For the text-containing cell, return its midpoint in [X, Y] coordinate format. 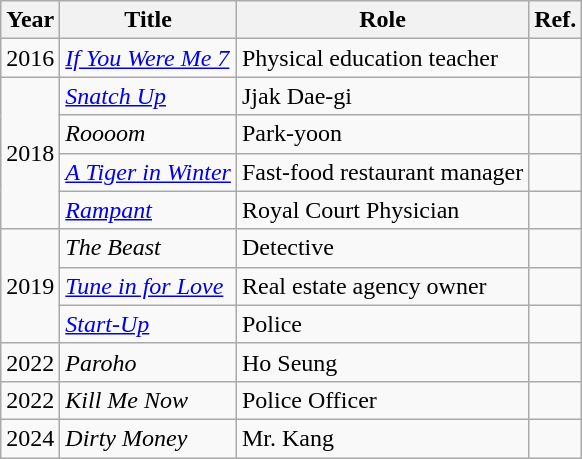
Tune in for Love [148, 286]
Title [148, 20]
A Tiger in Winter [148, 172]
Rampant [148, 210]
2024 [30, 438]
2016 [30, 58]
Ref. [556, 20]
The Beast [148, 248]
Mr. Kang [382, 438]
Ho Seung [382, 362]
Paroho [148, 362]
Police [382, 324]
Fast-food restaurant manager [382, 172]
Real estate agency owner [382, 286]
Park-yoon [382, 134]
Dirty Money [148, 438]
Year [30, 20]
Police Officer [382, 400]
Kill Me Now [148, 400]
Royal Court Physician [382, 210]
Detective [382, 248]
2019 [30, 286]
Physical education teacher [382, 58]
If You Were Me 7 [148, 58]
Start-Up [148, 324]
Role [382, 20]
Jjak Dae-gi [382, 96]
Roooom [148, 134]
2018 [30, 153]
Snatch Up [148, 96]
